Find where the given text appears and provide that cell's center as (X, Y) coordinate. 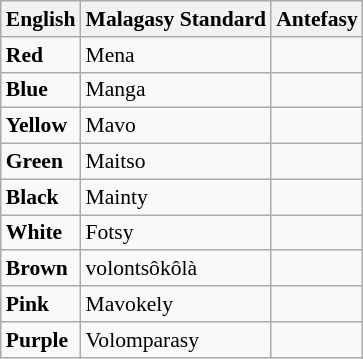
Maitso (176, 162)
volontsôkôlà (176, 269)
Fotsy (176, 233)
White (41, 233)
English (41, 19)
Malagasy Standard (176, 19)
Mavokely (176, 304)
Blue (41, 90)
Volomparasy (176, 340)
Mavo (176, 126)
Red (41, 55)
Yellow (41, 126)
Green (41, 162)
Mainty (176, 197)
Pink (41, 304)
Black (41, 197)
Manga (176, 90)
Mena (176, 55)
Antefasy (317, 19)
Brown (41, 269)
Purple (41, 340)
